Identify which cell holds the provided text, then report its [x, y] central coordinate. 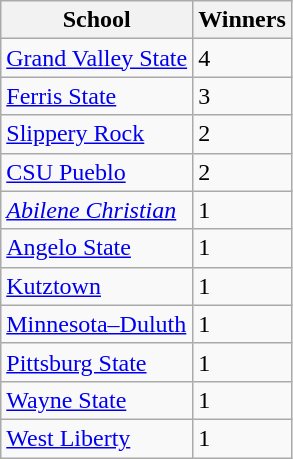
Ferris State [97, 96]
School [97, 20]
CSU Pueblo [97, 172]
Kutztown [97, 286]
Winners [242, 20]
Wayne State [97, 400]
Abilene Christian [97, 210]
Grand Valley State [97, 58]
Pittsburg State [97, 362]
Angelo State [97, 248]
Slippery Rock [97, 134]
West Liberty [97, 438]
3 [242, 96]
4 [242, 58]
Minnesota–Duluth [97, 324]
